Identify which cell holds the provided text, then report its (x, y) central coordinate. 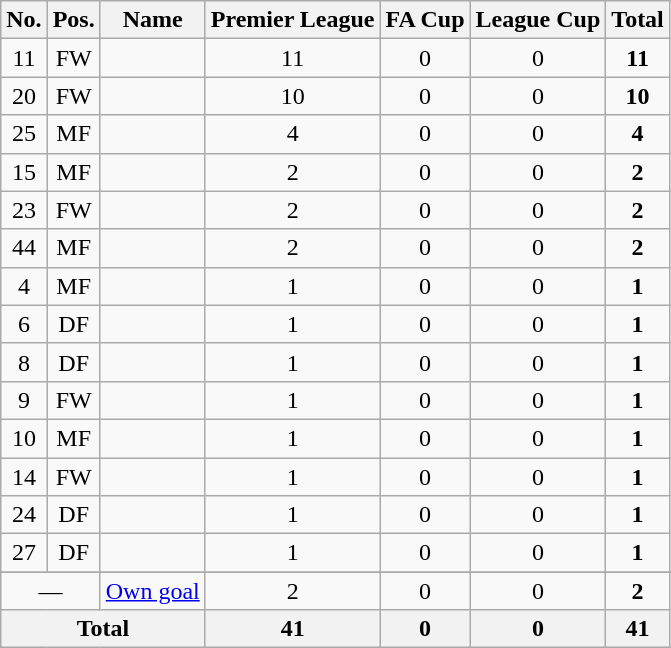
Name (152, 20)
15 (24, 172)
Premier League (292, 20)
20 (24, 96)
14 (24, 477)
24 (24, 515)
9 (24, 400)
27 (24, 553)
Pos. (74, 20)
FA Cup (425, 20)
25 (24, 134)
No. (24, 20)
23 (24, 210)
Own goal (152, 591)
League Cup (538, 20)
8 (24, 362)
— (50, 591)
6 (24, 324)
44 (24, 248)
